Scan for the cell matching the given text and deliver its [x, y] coordinate at center. 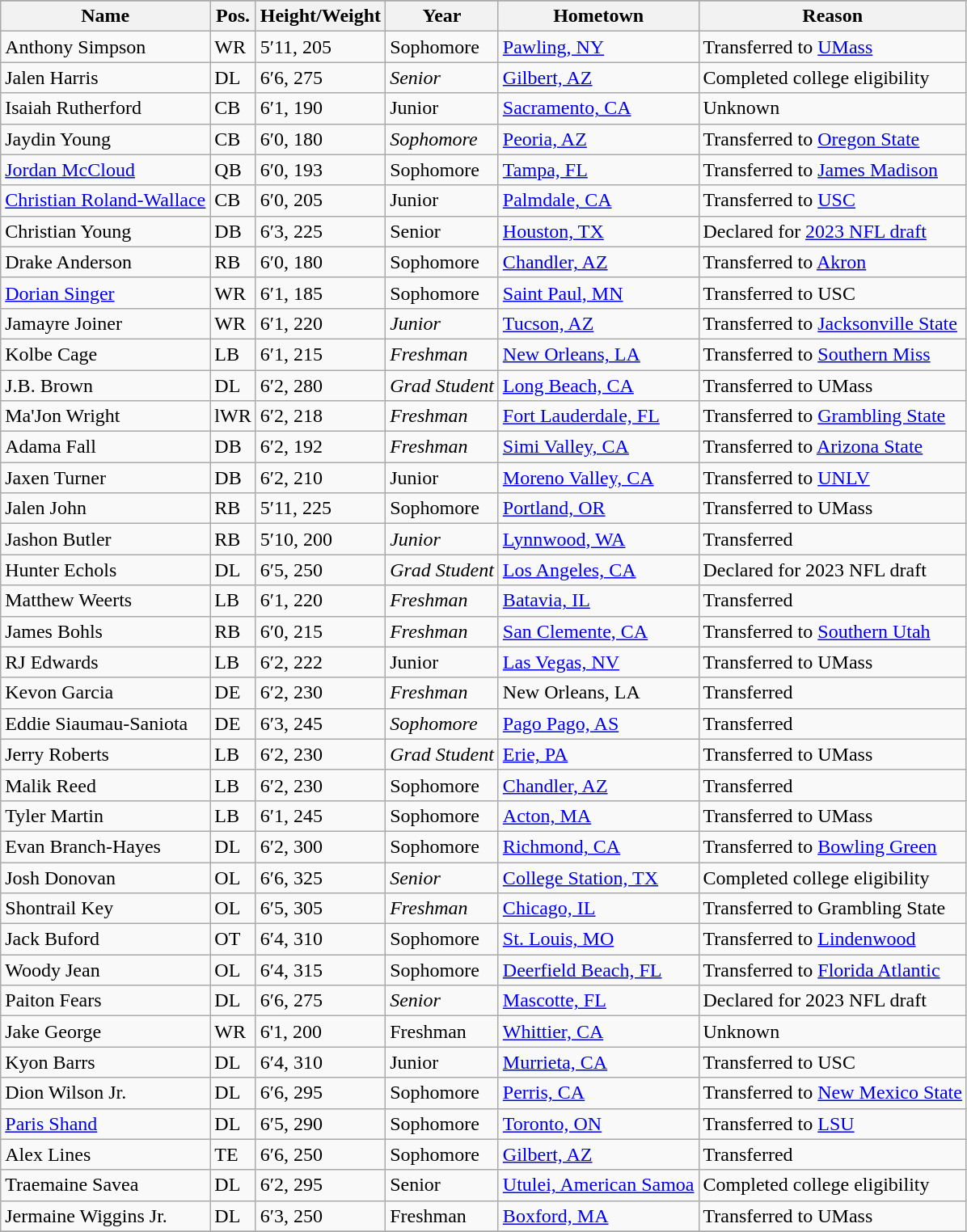
Chicago, IL [598, 909]
Palmdale, CA [598, 200]
Transferred to UNLV [833, 478]
6'1, 200 [320, 1032]
St. Louis, MO [598, 939]
Dorian Singer [105, 293]
Transferred to New Mexico State [833, 1093]
Las Vegas, NV [598, 662]
Malik Reed [105, 785]
Christian Roland-Wallace [105, 200]
Christian Young [105, 231]
TE [233, 1154]
Toronto, ON [598, 1124]
Jake George [105, 1032]
6′5, 290 [320, 1124]
Long Beach, CA [598, 386]
Murrieta, CA [598, 1062]
College Station, TX [598, 877]
Perris, CA [598, 1093]
5′11, 205 [320, 47]
6′1, 185 [320, 293]
Sacramento, CA [598, 108]
Pos. [233, 16]
Transferred to Oregon State [833, 139]
Height/Weight [320, 16]
Tucson, AZ [598, 323]
6′2, 222 [320, 662]
Drake Anderson [105, 262]
Jack Buford [105, 939]
Evan Branch-Hayes [105, 846]
Batavia, IL [598, 601]
Woody Jean [105, 970]
Tyler Martin [105, 816]
Peoria, AZ [598, 139]
Los Angeles, CA [598, 570]
Utulei, American Samoa [598, 1185]
Jermaine Wiggins Jr. [105, 1216]
Transferred to LSU [833, 1124]
5′10, 200 [320, 539]
6′2, 295 [320, 1185]
Transferred to Florida Atlantic [833, 970]
Alex Lines [105, 1154]
Deerfield Beach, FL [598, 970]
Jaydin Young [105, 139]
OT [233, 939]
RJ Edwards [105, 662]
Ma'Jon Wright [105, 416]
Mascotte, FL [598, 1001]
Paiton Fears [105, 1001]
J.B. Brown [105, 386]
Portland, OR [598, 508]
Saint Paul, MN [598, 293]
lWR [233, 416]
San Clemente, CA [598, 631]
Hometown [598, 16]
6′6, 250 [320, 1154]
Transferred to Southern Utah [833, 631]
Anthony Simpson [105, 47]
6′6, 325 [320, 877]
Jashon Butler [105, 539]
Erie, PA [598, 754]
Tampa, FL [598, 170]
Year [442, 16]
Shontrail Key [105, 909]
Jalen John [105, 508]
Houston, TX [598, 231]
6′2, 280 [320, 386]
Kolbe Cage [105, 354]
6′1, 245 [320, 816]
Reason [833, 16]
Fort Lauderdale, FL [598, 416]
6′3, 225 [320, 231]
James Bohls [105, 631]
Transferred to Southern Miss [833, 354]
6′2, 192 [320, 447]
Hunter Echols [105, 570]
5′11, 225 [320, 508]
Kevon Garcia [105, 693]
Pago Pago, AS [598, 724]
Acton, MA [598, 816]
Name [105, 16]
QB [233, 170]
Transferred to Bowling Green [833, 846]
Jerry Roberts [105, 754]
Josh Donovan [105, 877]
Transferred to James Madison [833, 170]
6′4, 315 [320, 970]
Kyon Barrs [105, 1062]
Richmond, CA [598, 846]
6′1, 190 [320, 108]
Transferred to Jacksonville State [833, 323]
Traemaine Savea [105, 1185]
6′2, 210 [320, 478]
Transferred to Lindenwood [833, 939]
Transferred to Arizona State [833, 447]
Lynnwood, WA [598, 539]
6′2, 300 [320, 846]
Jalen Harris [105, 78]
Boxford, MA [598, 1216]
6′3, 245 [320, 724]
6′5, 305 [320, 909]
6′1, 215 [320, 354]
Simi Valley, CA [598, 447]
6′0, 193 [320, 170]
Jamayre Joiner [105, 323]
6′6, 295 [320, 1093]
6′5, 250 [320, 570]
Isaiah Rutherford [105, 108]
Moreno Valley, CA [598, 478]
Adama Fall [105, 447]
Jordan McCloud [105, 170]
Eddie Siaumau-Saniota [105, 724]
Matthew Weerts [105, 601]
Transferred to Akron [833, 262]
Pawling, NY [598, 47]
6′0, 205 [320, 200]
6′0, 215 [320, 631]
Paris Shand [105, 1124]
Jaxen Turner [105, 478]
6′2, 218 [320, 416]
Dion Wilson Jr. [105, 1093]
Whittier, CA [598, 1032]
6′3, 250 [320, 1216]
